Identify which cell holds the provided text, then report its (x, y) central coordinate. 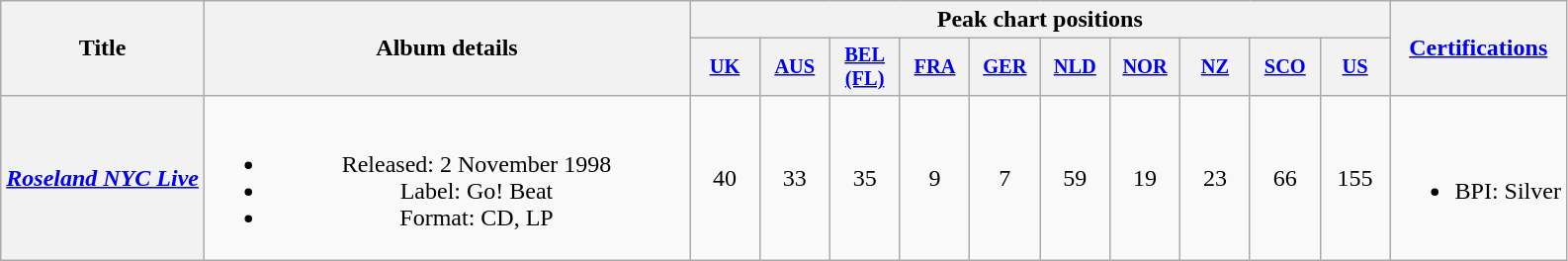
59 (1076, 178)
155 (1354, 178)
66 (1285, 178)
US (1354, 67)
BEL(FL) (864, 67)
33 (795, 178)
Released: 2 November 1998Label: Go! Beat Format: CD, LP (447, 178)
Roseland NYC Live (103, 178)
AUS (795, 67)
Album details (447, 48)
Certifications (1478, 48)
NLD (1076, 67)
Title (103, 48)
19 (1145, 178)
NOR (1145, 67)
9 (935, 178)
BPI: Silver (1478, 178)
35 (864, 178)
FRA (935, 67)
UK (726, 67)
7 (1004, 178)
SCO (1285, 67)
NZ (1214, 67)
Peak chart positions (1040, 20)
GER (1004, 67)
23 (1214, 178)
40 (726, 178)
